Find where the given text appears and provide that cell's center as (X, Y) coordinate. 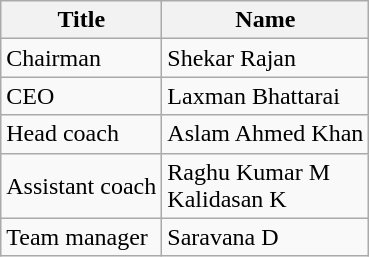
Laxman Bhattarai (266, 96)
Aslam Ahmed Khan (266, 134)
Name (266, 20)
Raghu Kumar M Kalidasan K (266, 186)
CEO (82, 96)
Saravana D (266, 237)
Title (82, 20)
Head coach (82, 134)
Shekar Rajan (266, 58)
Chairman (82, 58)
Team manager (82, 237)
Assistant coach (82, 186)
